Return the [x, y] coordinate for the center point of the cell that contains the specified text.  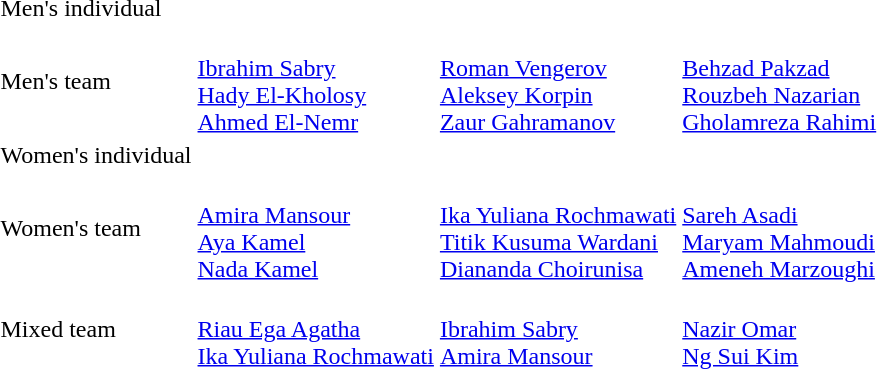
Roman VengerovAleksey KorpinZaur Gahramanov [558, 82]
Ika Yuliana RochmawatiTitik Kusuma WardaniDiananda Choirunisa [558, 228]
Amira MansourAya KamelNada Kamel [316, 228]
Ibrahim SabryHady El-KholosyAhmed El-Nemr [316, 82]
